Pinpoint the cell where the given text exists, returning its [x, y] midpoint coordinate. 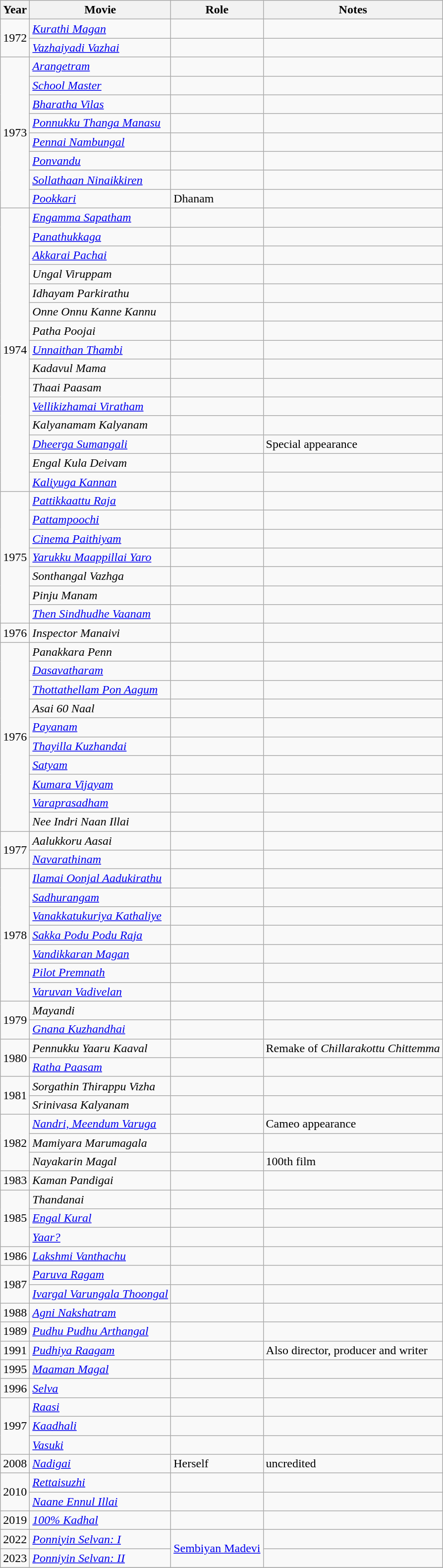
1985 [15, 1218]
Cinema Paithiyam [100, 538]
Rettaisuzhi [100, 1483]
Maaman Magal [100, 1369]
Navarathinam [100, 860]
1988 [15, 1313]
Sembiyan Madevi [217, 1549]
Sakka Podu Podu Raja [100, 935]
Ivargal Varungala Thoongal [100, 1294]
Pilot Premnath [100, 973]
Dhanam [217, 198]
Thayilla Kuzhandai [100, 746]
1991 [15, 1350]
Kaadhali [100, 1426]
Mayandi [100, 1010]
Vellikizhamai Viratham [100, 406]
Inspector Manaivi [100, 633]
Paruva Ragam [100, 1275]
Varaprasadham [100, 803]
Vazhaiyadi Vazhai [100, 48]
Arangetram [100, 66]
1974 [15, 349]
Ratha Paasam [100, 1067]
Lakshmi Vanthachu [100, 1256]
Kumara Vijayam [100, 784]
Pookkari [100, 198]
Dasavatharam [100, 671]
Remake of Chillarakottu Chittemma [353, 1048]
Varuvan Vadivelan [100, 992]
Unnaithan Thambi [100, 350]
Ponniyin Selvan: I [100, 1539]
1975 [15, 557]
1997 [15, 1426]
Aalukkoru Aasai [100, 841]
Yarukku Maappillai Yaro [100, 558]
Kaliyuga Kannan [100, 482]
1972 [15, 38]
Bharatha Vilas [100, 104]
Special appearance [353, 444]
1989 [15, 1331]
1973 [15, 132]
Year [15, 10]
Ponvandu [100, 161]
Ilamai Oonjal Aadukirathu [100, 878]
Kadavul Mama [100, 369]
Asai 60 Naal [100, 708]
Nandri, Meendum Varuga [100, 1124]
1996 [15, 1388]
Notes [353, 10]
Sollathaan Ninaikkiren [100, 180]
1978 [15, 935]
Payanam [100, 727]
1983 [15, 1181]
Pudhu Pudhu Arthangal [100, 1331]
Panakkara Penn [100, 652]
Idhayam Parkirathu [100, 293]
2022 [15, 1539]
2010 [15, 1492]
Herself [217, 1464]
uncredited [353, 1464]
Dheerga Sumangali [100, 444]
Role [217, 10]
Vandikkaran Magan [100, 954]
Nee Indri Naan Illai [100, 821]
Thaai Paasam [100, 387]
Raasi [100, 1407]
2008 [15, 1464]
Sorgathin Thirappu Vizha [100, 1086]
Pattampoochi [100, 519]
1987 [15, 1284]
Pinju Manam [100, 595]
Engal Kula Deivam [100, 463]
1982 [15, 1142]
Akkarai Pachai [100, 255]
Srinivasa Kalyanam [100, 1105]
1995 [15, 1369]
Ungal Viruppam [100, 274]
1979 [15, 1020]
Movie [100, 10]
100th film [353, 1162]
Mamiyara Marumagala [100, 1142]
1981 [15, 1095]
Thandanai [100, 1199]
Sadhurangam [100, 897]
Nadigai [100, 1464]
Panathukkaga [100, 237]
Vasuki [100, 1445]
Vanakkatukuriya Kathaliye [100, 916]
Then Sindhudhe Vaanam [100, 614]
2019 [15, 1520]
Nayakarin Magal [100, 1162]
Naane Ennul Illai [100, 1502]
Pennukku Yaaru Kaaval [100, 1048]
Pattikkaattu Raja [100, 501]
1977 [15, 850]
Pudhiya Raagam [100, 1350]
School Master [100, 85]
Ponniyin Selvan: II [100, 1558]
Sonthangal Vazhga [100, 576]
Gnana Kuzhandhai [100, 1029]
Engamma Sapatham [100, 217]
Pennai Nambungal [100, 142]
2023 [15, 1558]
100% Kadhal [100, 1520]
1980 [15, 1058]
Onne Onnu Kanne Kannu [100, 312]
Selva [100, 1388]
Patha Poojai [100, 331]
Cameo appearance [353, 1124]
Agni Nakshatram [100, 1313]
Kalyanamam Kalyanam [100, 425]
1986 [15, 1256]
Yaar? [100, 1237]
Engal Kural [100, 1218]
Thottathellam Pon Aagum [100, 690]
Ponnukku Thanga Manasu [100, 123]
Kaman Pandigai [100, 1181]
Also director, producer and writer [353, 1350]
Kurathi Magan [100, 29]
Satyam [100, 765]
